Detect which cell encompasses the target text, then output its [x, y] center coordinate. 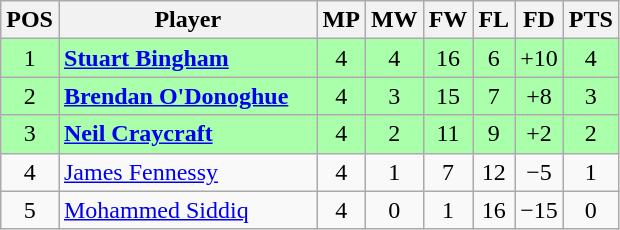
9 [494, 134]
+8 [540, 96]
MP [341, 20]
−15 [540, 210]
11 [448, 134]
Stuart Bingham [188, 58]
5 [30, 210]
15 [448, 96]
MW [394, 20]
FD [540, 20]
FW [448, 20]
James Fennessy [188, 172]
+10 [540, 58]
6 [494, 58]
Brendan O'Donoghue [188, 96]
Neil Craycraft [188, 134]
Player [188, 20]
−5 [540, 172]
12 [494, 172]
POS [30, 20]
FL [494, 20]
Mohammed Siddiq [188, 210]
PTS [590, 20]
+2 [540, 134]
